Determine the (x, y) coordinate at the center of the cell enclosing the given text.  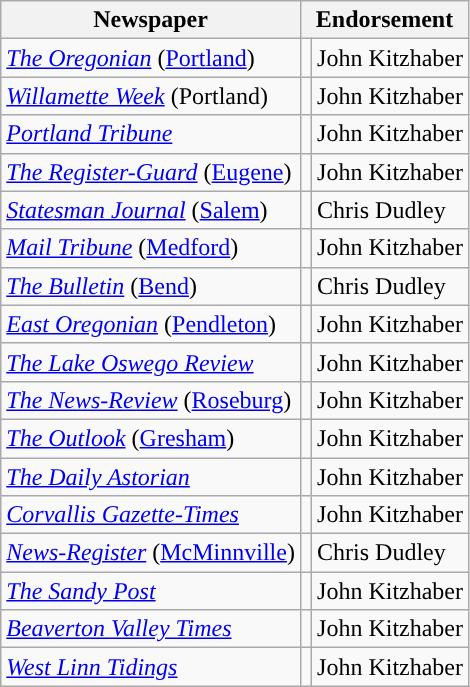
Portland Tribune (151, 134)
West Linn Tidings (151, 667)
News-Register (McMinnville) (151, 553)
The Outlook (Gresham) (151, 438)
Corvallis Gazette-Times (151, 515)
Endorsement (384, 20)
The Lake Oswego Review (151, 362)
The Register-Guard (Eugene) (151, 172)
The Daily Astorian (151, 477)
The Oregonian (Portland) (151, 58)
Beaverton Valley Times (151, 629)
Mail Tribune (Medford) (151, 248)
The Sandy Post (151, 591)
East Oregonian (Pendleton) (151, 324)
Newspaper (151, 20)
Statesman Journal (Salem) (151, 210)
The News-Review (Roseburg) (151, 400)
Willamette Week (Portland) (151, 96)
The Bulletin (Bend) (151, 286)
